Return [x, y] of the center of cell containing provided text 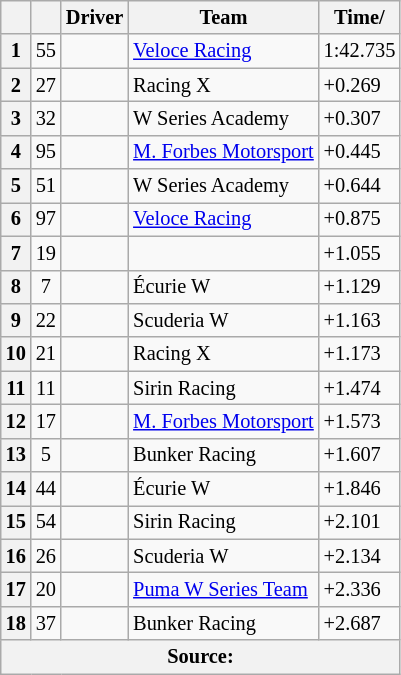
19 [46, 253]
6 [16, 219]
20 [46, 589]
+0.307 [360, 118]
+1.607 [360, 455]
1 [16, 51]
16 [16, 556]
8 [16, 287]
13 [16, 455]
10 [16, 354]
+2.134 [360, 556]
15 [16, 522]
22 [46, 320]
21 [46, 354]
4 [16, 152]
+1.055 [360, 253]
9 [16, 320]
+1.573 [360, 421]
97 [46, 219]
+1.846 [360, 489]
+0.644 [360, 186]
Driver [94, 17]
1:42.735 [360, 51]
18 [16, 623]
37 [46, 623]
+2.687 [360, 623]
+1.129 [360, 287]
51 [46, 186]
32 [46, 118]
3 [16, 118]
14 [16, 489]
+2.101 [360, 522]
Source: [200, 657]
+0.269 [360, 85]
26 [46, 556]
+0.445 [360, 152]
55 [46, 51]
12 [16, 421]
44 [46, 489]
+1.474 [360, 388]
+1.163 [360, 320]
54 [46, 522]
+2.336 [360, 589]
+1.173 [360, 354]
2 [16, 85]
Puma W Series Team [223, 589]
Time/ [360, 17]
Team [223, 17]
95 [46, 152]
+0.875 [360, 219]
27 [46, 85]
